Locate the cell with the specified text and output its (X, Y) center coordinate. 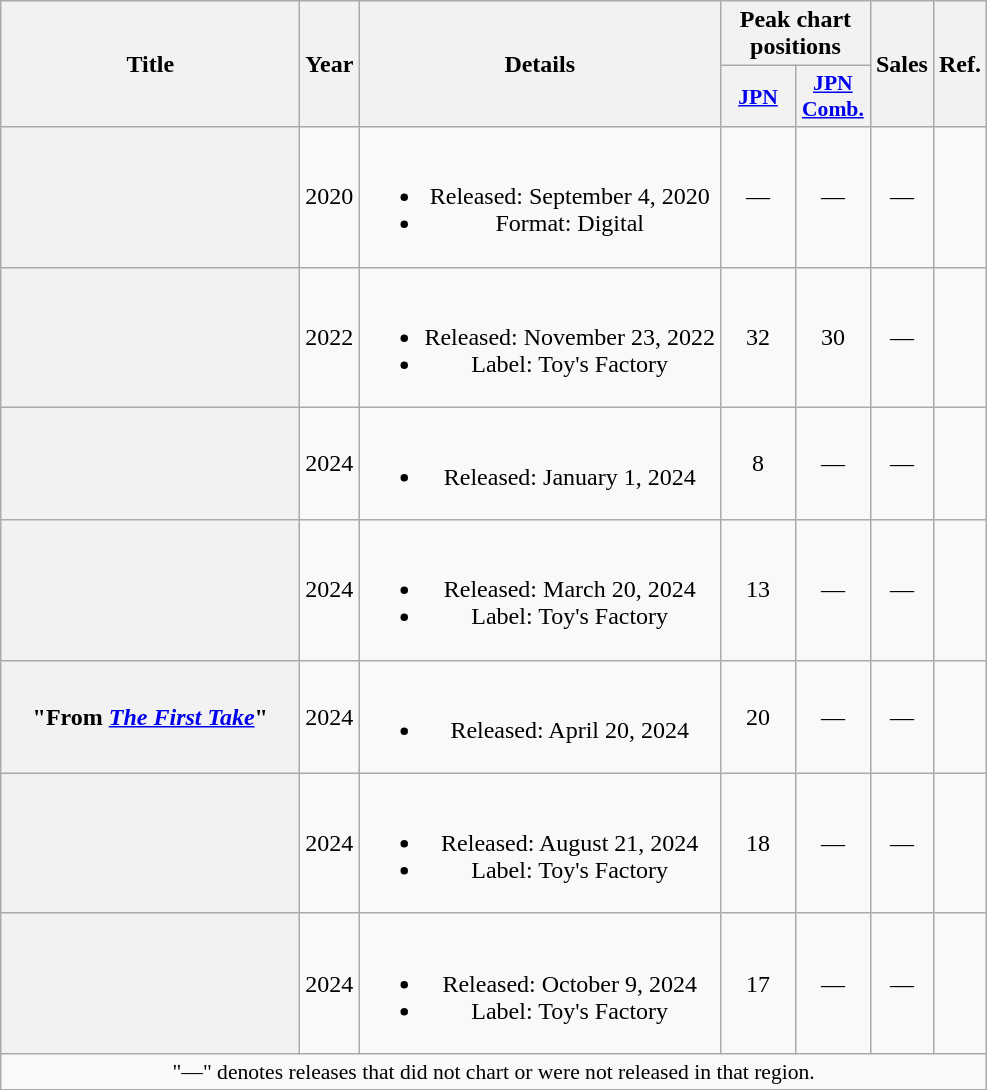
2022 (330, 337)
Released: November 23, 2022Label: Toy's Factory (540, 337)
Peak chart positions (796, 34)
13 (758, 590)
Released: August 21, 2024Label: Toy's Factory (540, 843)
Title (150, 64)
Sales (902, 64)
"From The First Take" (150, 716)
Released: October 9, 2024Label: Toy's Factory (540, 983)
2020 (330, 197)
Released: March 20, 2024Label: Toy's Factory (540, 590)
32 (758, 337)
JPN (758, 96)
17 (758, 983)
Year (330, 64)
JPNComb. (832, 96)
30 (832, 337)
Details (540, 64)
Released: April 20, 2024 (540, 716)
18 (758, 843)
Ref. (960, 64)
Released: January 1, 2024 (540, 464)
20 (758, 716)
Released: September 4, 2020Format: Digital (540, 197)
8 (758, 464)
"—" denotes releases that did not chart or were not released in that region. (494, 1071)
